Extract the (x, y) coordinate from the center of the cell holding the provided text.  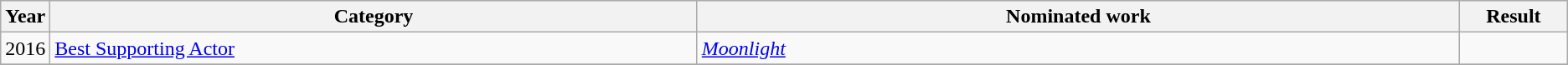
Moonlight (1078, 48)
Year (25, 17)
Best Supporting Actor (374, 48)
Nominated work (1078, 17)
2016 (25, 48)
Category (374, 17)
Result (1514, 17)
